Return (x, y) of the center of cell containing provided text 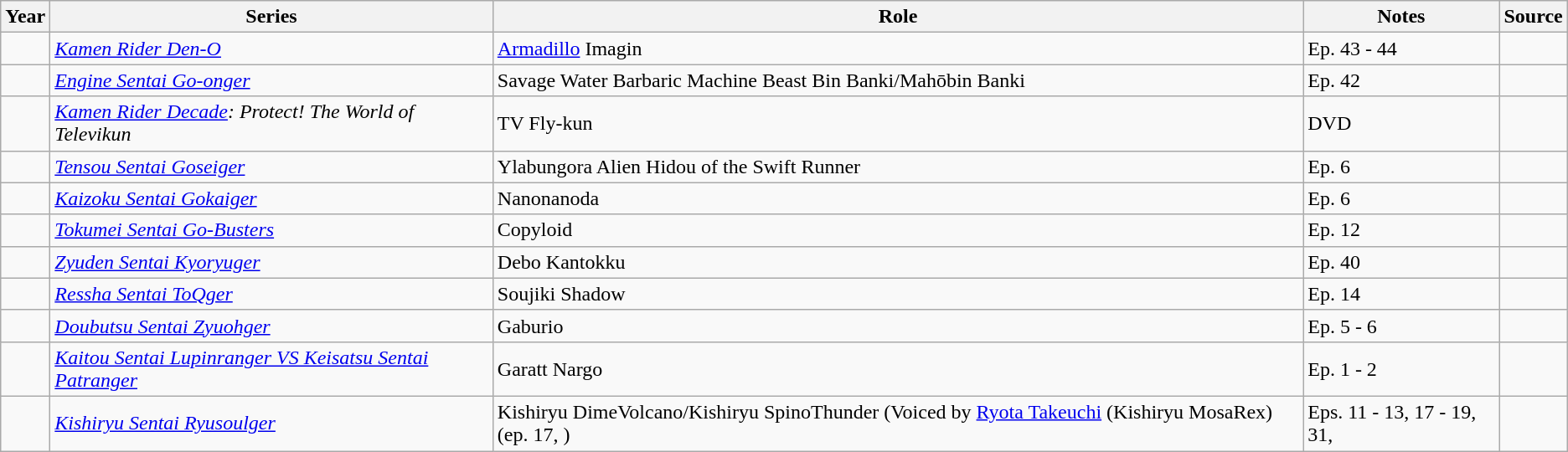
Armadillo Imagin (898, 49)
Ressha Sentai ToQger (271, 294)
Gaburio (898, 326)
Kaizoku Sentai Gokaiger (271, 198)
Kamen Rider Decade: Protect! The World of Televikun (271, 124)
Nanonanoda (898, 198)
Ep. 12 (1401, 230)
Kamen Rider Den-O (271, 49)
DVD (1401, 124)
Zyuden Sentai Kyoryuger (271, 262)
Ep. 5 - 6 (1401, 326)
Role (898, 17)
Tokumei Sentai Go-Busters (271, 230)
Ep. 14 (1401, 294)
Debo Kantokku (898, 262)
Source (1533, 17)
Savage Water Barbaric Machine Beast Bin Banki/Mahōbin Banki (898, 80)
Ep. 40 (1401, 262)
Ep. 42 (1401, 80)
Ylabungora Alien Hidou of the Swift Runner (898, 167)
Eps. 11 - 13, 17 - 19, 31, (1401, 424)
Soujiki Shadow (898, 294)
Tensou Sentai Goseiger (271, 167)
Garatt Nargo (898, 368)
Kishiryu Sentai Ryusoulger (271, 424)
Copyloid (898, 230)
TV Fly-kun (898, 124)
Year (25, 17)
Doubutsu Sentai Zyuohger (271, 326)
Ep. 1 - 2 (1401, 368)
Notes (1401, 17)
Ep. 43 - 44 (1401, 49)
Kishiryu DimeVolcano/Kishiryu SpinoThunder (Voiced by Ryota Takeuchi (Kishiryu MosaRex) (ep. 17, ) (898, 424)
Engine Sentai Go-onger (271, 80)
Kaitou Sentai Lupinranger VS Keisatsu Sentai Patranger (271, 368)
Series (271, 17)
